Identify which cell holds the provided text, then report its [X, Y] central coordinate. 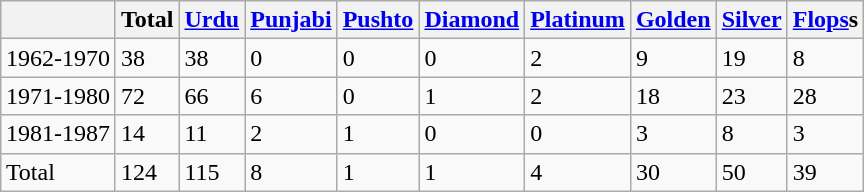
1971-1980 [58, 96]
50 [752, 172]
9 [673, 58]
30 [673, 172]
124 [147, 172]
66 [212, 96]
19 [752, 58]
Silver [752, 20]
Platinum [578, 20]
72 [147, 96]
Golden [673, 20]
6 [291, 96]
Diamond [472, 20]
Flopss [825, 20]
28 [825, 96]
Urdu [212, 20]
Punjabi [291, 20]
Pushto [378, 20]
1981-1987 [58, 134]
23 [752, 96]
4 [578, 172]
18 [673, 96]
115 [212, 172]
14 [147, 134]
1962-1970 [58, 58]
11 [212, 134]
39 [825, 172]
